Scan for the cell matching the given text and deliver its [x, y] coordinate at center. 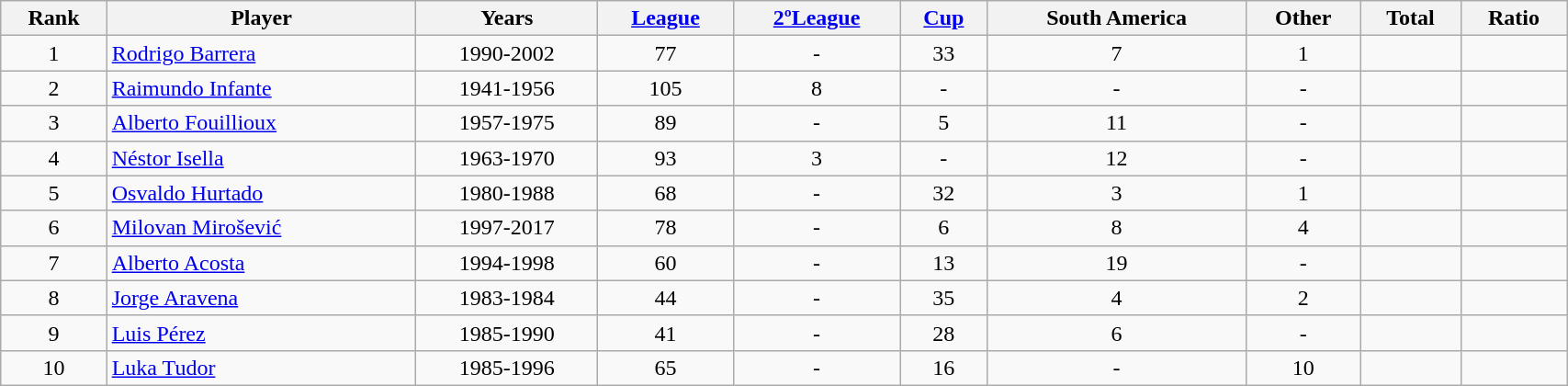
Other [1303, 18]
65 [665, 368]
35 [944, 298]
44 [665, 298]
1985-1990 [507, 333]
1985-1996 [507, 368]
12 [1117, 158]
Raimundo Infante [261, 88]
Cup [944, 18]
1963-1970 [507, 158]
1980-1988 [507, 193]
28 [944, 333]
1990-2002 [507, 53]
89 [665, 123]
1957-1975 [507, 123]
11 [1117, 123]
77 [665, 53]
19 [1117, 263]
1994-1998 [507, 263]
Rodrigo Barrera [261, 53]
1941-1956 [507, 88]
93 [665, 158]
Luis Pérez [261, 333]
41 [665, 333]
1983-1984 [507, 298]
Osvaldo Hurtado [261, 193]
South America [1117, 18]
105 [665, 88]
Player [261, 18]
Rank [53, 18]
Alberto Acosta [261, 263]
33 [944, 53]
13 [944, 263]
32 [944, 193]
2ºLeague [817, 18]
Luka Tudor [261, 368]
Alberto Fouillioux [261, 123]
Jorge Aravena [261, 298]
78 [665, 228]
League [665, 18]
16 [944, 368]
Milovan Mirošević [261, 228]
68 [665, 193]
Ratio [1514, 18]
9 [53, 333]
60 [665, 263]
Néstor Isella [261, 158]
1997-2017 [507, 228]
Total [1411, 18]
Years [507, 18]
